From the cell containing the given text, extract its center point as (x, y) coordinate. 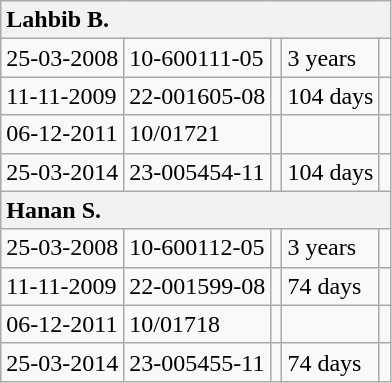
23-005454-11 (198, 172)
Hanan S. (196, 210)
23-005455-11 (198, 362)
10/01718 (198, 324)
10-600111-05 (198, 58)
10-600112-05 (198, 248)
10/01721 (198, 134)
22-001605-08 (198, 96)
Lahbib B. (196, 20)
22-001599-08 (198, 286)
